Provide the (X, Y) coordinate of the cell's center where the given text is located.  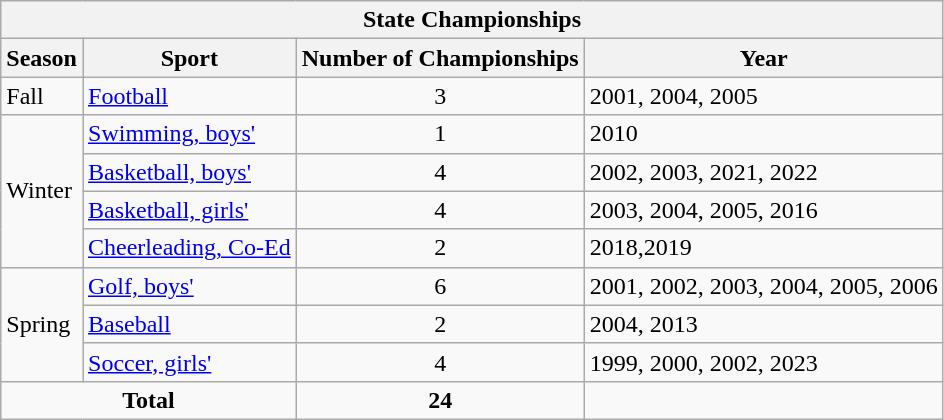
Winter (42, 191)
Cheerleading, Co-Ed (189, 248)
Golf, boys' (189, 286)
1999, 2000, 2002, 2023 (764, 362)
Fall (42, 96)
2002, 2003, 2021, 2022 (764, 172)
3 (440, 96)
Soccer, girls' (189, 362)
2003, 2004, 2005, 2016 (764, 210)
Total (148, 400)
Season (42, 58)
Basketball, girls' (189, 210)
2018,2019 (764, 248)
6 (440, 286)
2001, 2004, 2005 (764, 96)
Swimming, boys' (189, 134)
24 (440, 400)
1 (440, 134)
Number of Championships (440, 58)
Football (189, 96)
Year (764, 58)
State Championships (472, 20)
2010 (764, 134)
2001, 2002, 2003, 2004, 2005, 2006 (764, 286)
Sport (189, 58)
Spring (42, 324)
Basketball, boys' (189, 172)
2004, 2013 (764, 324)
Baseball (189, 324)
